Detect which cell encompasses the target text, then output its (x, y) center coordinate. 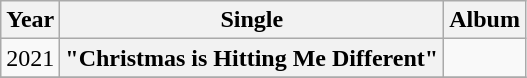
Album (485, 20)
Single (252, 20)
"Christmas is Hitting Me Different" (252, 58)
Year (30, 20)
2021 (30, 58)
